Return the [X, Y] coordinate for the center point of the cell that contains the specified text.  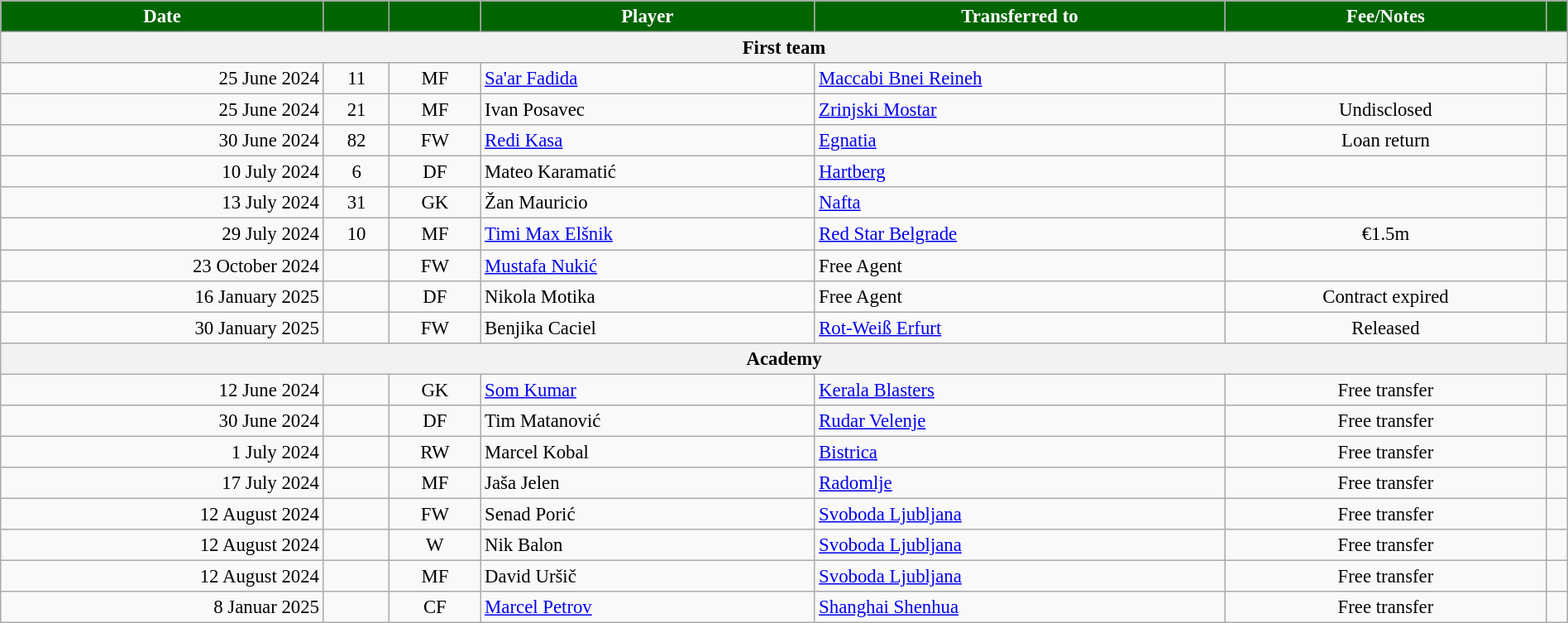
13 July 2024 [162, 203]
Maccabi Bnei Reineh [1020, 79]
Bistrica [1020, 452]
Zrinjski Mostar [1020, 110]
Egnatia [1020, 141]
1 July 2024 [162, 452]
David Uršič [648, 577]
Ivan Posavec [648, 110]
Date [162, 17]
Mustafa Nukić [648, 266]
Som Kumar [648, 390]
Transferred to [1020, 17]
Kerala Blasters [1020, 390]
23 October 2024 [162, 266]
10 July 2024 [162, 172]
Rot-Weiß Erfurt [1020, 328]
12 June 2024 [162, 390]
Released [1386, 328]
Fee/Notes [1386, 17]
W [435, 545]
Žan Mauricio [648, 203]
Sa'ar Fadida [648, 79]
11 [356, 79]
Undisclosed [1386, 110]
21 [356, 110]
Radomlje [1020, 483]
Nafta [1020, 203]
Marcel Kobal [648, 452]
Shanghai Shenhua [1020, 607]
Mateo Karamatić [648, 172]
Hartberg [1020, 172]
17 July 2024 [162, 483]
RW [435, 452]
10 [356, 234]
CF [435, 607]
8 Januar 2025 [162, 607]
29 July 2024 [162, 234]
Rudar Velenje [1020, 421]
16 January 2025 [162, 296]
30 January 2025 [162, 328]
Nik Balon [648, 545]
82 [356, 141]
Nikola Motika [648, 296]
Loan return [1386, 141]
Marcel Petrov [648, 607]
Jaša Jelen [648, 483]
Redi Kasa [648, 141]
First team [784, 48]
Senad Porić [648, 514]
Contract expired [1386, 296]
6 [356, 172]
Academy [784, 358]
Benjika Caciel [648, 328]
Player [648, 17]
31 [356, 203]
Tim Matanović [648, 421]
€1.5m [1386, 234]
Timi Max Elšnik [648, 234]
Red Star Belgrade [1020, 234]
